Extract the (x, y) coordinate from the center of the cell holding the provided text.  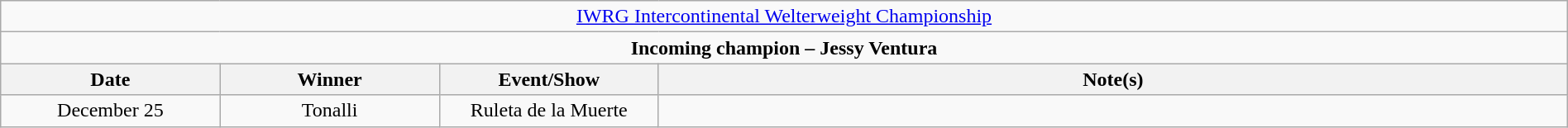
Incoming champion – Jessy Ventura (784, 48)
Date (111, 79)
Event/Show (549, 79)
Ruleta de la Muerte (549, 111)
Tonalli (329, 111)
Note(s) (1113, 79)
Winner (329, 79)
December 25 (111, 111)
IWRG Intercontinental Welterweight Championship (784, 17)
